Identify which cell holds the provided text, then report its [X, Y] central coordinate. 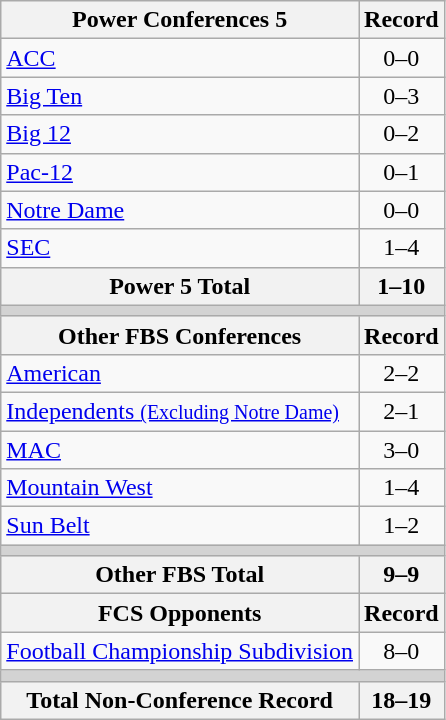
0–3 [402, 96]
SEC [180, 248]
Sun Belt [180, 526]
2–2 [402, 373]
Pac-12 [180, 172]
Big 12 [180, 134]
9–9 [402, 575]
American [180, 373]
8–0 [402, 651]
0–2 [402, 134]
18–19 [402, 700]
ACC [180, 58]
Football Championship Subdivision [180, 651]
Other FBS Total [180, 575]
Independents (Excluding Notre Dame) [180, 411]
1–2 [402, 526]
Other FBS Conferences [180, 335]
MAC [180, 449]
2–1 [402, 411]
FCS Opponents [180, 613]
Power 5 Total [180, 286]
Power Conferences 5 [180, 20]
3–0 [402, 449]
Total Non-Conference Record [180, 700]
Notre Dame [180, 210]
1–10 [402, 286]
0–1 [402, 172]
Mountain West [180, 488]
Big Ten [180, 96]
